Capture the cell that displays the provided text and extract its (x, y) central coordinate. 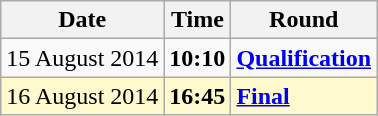
16 August 2014 (82, 96)
Time (198, 20)
10:10 (198, 58)
Final (304, 96)
Qualification (304, 58)
Round (304, 20)
Date (82, 20)
15 August 2014 (82, 58)
16:45 (198, 96)
